Scan for the cell matching the given text and deliver its [X, Y] coordinate at center. 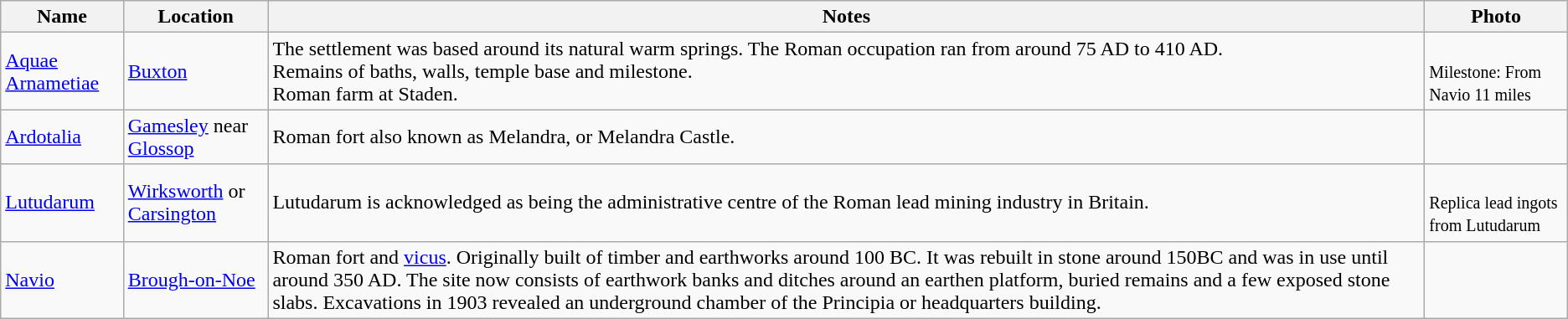
Name [62, 17]
Location [196, 17]
Lutudarum [62, 203]
Wirksworth or Carsington [196, 203]
Milestone: From Navio 11 miles [1496, 71]
Roman fort also known as Melandra, or Melandra Castle. [846, 137]
Replica lead ingots from Lutudarum [1496, 203]
Gamesley near Glossop [196, 137]
Buxton [196, 71]
Lutudarum is acknowledged as being the administrative centre of the Roman lead mining industry in Britain. [846, 203]
Photo [1496, 17]
Ardotalia [62, 137]
Brough-on-Noe [196, 280]
Aquae Arnametiae [62, 71]
Navio [62, 280]
Notes [846, 17]
